Search for the cell housing the specified text and yield its (X, Y) center coordinate. 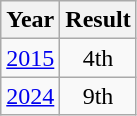
4th (98, 58)
Year (30, 20)
9th (98, 96)
Result (98, 20)
2015 (30, 58)
2024 (30, 96)
